Search for the cell housing the specified text and yield its [X, Y] center coordinate. 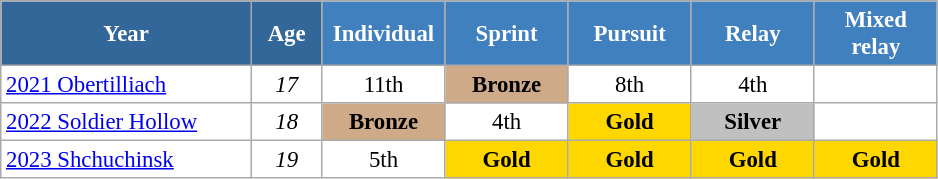
2023 Shchuchinsk [126, 160]
2021 Obertilliach [126, 85]
11th [384, 85]
17 [286, 85]
Pursuit [630, 34]
8th [630, 85]
18 [286, 122]
Relay [752, 34]
Silver [752, 122]
5th [384, 160]
Sprint [506, 34]
2022 Soldier Hollow [126, 122]
Year [126, 34]
19 [286, 160]
Mixed relay [876, 34]
Age [286, 34]
Individual [384, 34]
